Determine the [X, Y] coordinate at the center of the cell enclosing the given text.  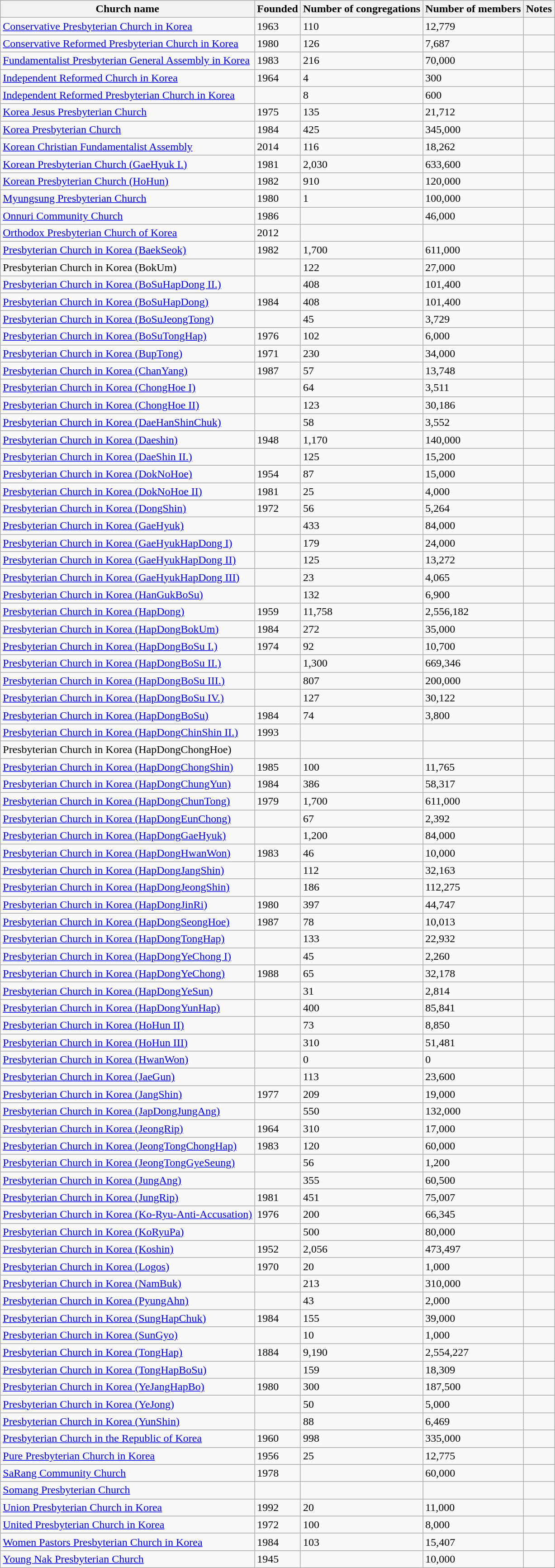
1978 [278, 1473]
10 [361, 1335]
11,765 [473, 767]
473,497 [473, 1249]
Presbyterian Church in the Republic of Korea [128, 1439]
500 [361, 1232]
8,850 [473, 1025]
Presbyterian Church in Korea (JeongTongGyeSeung) [128, 1163]
120,000 [473, 181]
2014 [278, 147]
1988 [278, 973]
135 [361, 112]
Presbyterian Church in Korea (HapDongGaeHyuk) [128, 836]
Onnuri Community Church [128, 216]
United Presbyterian Church in Korea [128, 1525]
46 [361, 853]
13,272 [473, 560]
Presbyterian Church in Korea (JaeGun) [128, 1077]
SaRang Community Church [128, 1473]
Presbyterian Church in Korea (HapDongBoSu I.) [128, 646]
Presbyterian Church in Korea (BupTong) [128, 353]
127 [361, 698]
Presbyterian Church in Korea (HapDongChongHoe) [128, 749]
120 [361, 1146]
34,000 [473, 353]
Founded [278, 9]
335,000 [473, 1439]
112 [361, 870]
Presbyterian Church in Korea (TongHap) [128, 1353]
Orthodox Presbyterian Church of Korea [128, 233]
103 [361, 1542]
4,000 [473, 491]
100,000 [473, 198]
Presbyterian Church in Korea (DokNoHoe) [128, 474]
Korean Presbyterian Church (GaeHyuk I.) [128, 164]
Presbyterian Church in Korea (HapDongYeChong) [128, 973]
Presbyterian Church in Korea (ChongHoe II) [128, 405]
Presbyterian Church in Korea (HapDongJangShin) [128, 870]
Presbyterian Church in Korea (DaeHanShinChuk) [128, 422]
1971 [278, 353]
58,317 [473, 784]
3,511 [473, 388]
Presbyterian Church in Korea (HapDongTongHap) [128, 939]
19,000 [473, 1094]
345,000 [473, 129]
Presbyterian Church in Korea (JeongRip) [128, 1129]
Presbyterian Church in Korea (NamBuk) [128, 1283]
18,309 [473, 1370]
2,554,227 [473, 1353]
5,000 [473, 1404]
Presbyterian Church in Korea (BoSuJeongTong) [128, 319]
35,000 [473, 629]
Presbyterian Church in Korea (DongShin) [128, 509]
998 [361, 1439]
23,600 [473, 1077]
7,687 [473, 43]
Presbyterian Church in Korea (HapDongJinRi) [128, 905]
1,170 [361, 439]
Women Pastors Presbyterian Church in Korea [128, 1542]
Korean Presbyterian Church (HoHun) [128, 181]
18,262 [473, 147]
102 [361, 336]
355 [361, 1180]
Pure Presbyterian Church in Korea [128, 1456]
Number of members [473, 9]
Presbyterian Church in Korea (HapDongChunTong) [128, 801]
Presbyterian Church in Korea (HapDongBoSu III.) [128, 681]
Presbyterian Church in Korea (JungAng) [128, 1180]
Presbyterian Church in Korea (HoHun III) [128, 1042]
Presbyterian Church in Korea (HapDongBoSu IV.) [128, 698]
67 [361, 819]
Conservative Presbyterian Church in Korea [128, 26]
3,729 [473, 319]
Presbyterian Church in Korea (KoRyuPa) [128, 1232]
122 [361, 267]
39,000 [473, 1318]
46,000 [473, 216]
2,814 [473, 991]
133 [361, 939]
Presbyterian Church in Korea (HapDong) [128, 612]
17,000 [473, 1129]
123 [361, 405]
1986 [278, 216]
Independent Reformed Church in Korea [128, 78]
1970 [278, 1266]
51,481 [473, 1042]
50 [361, 1404]
6,000 [473, 336]
8 [361, 95]
43 [361, 1301]
216 [361, 61]
80,000 [473, 1232]
200,000 [473, 681]
179 [361, 543]
2,000 [473, 1301]
200 [361, 1215]
Presbyterian Church in Korea (JeongTongChongHap) [128, 1146]
Presbyterian Church in Korea (TongHapBoSu) [128, 1370]
2012 [278, 233]
58 [361, 422]
116 [361, 147]
132,000 [473, 1111]
1977 [278, 1094]
87 [361, 474]
27,000 [473, 267]
85,841 [473, 1008]
633,600 [473, 164]
11,758 [361, 612]
66,345 [473, 1215]
Presbyterian Church in Korea (BoSuHapDong II.) [128, 285]
272 [361, 629]
24,000 [473, 543]
Presbyterian Church in Korea (YeJangHapBo) [128, 1387]
600 [473, 95]
310,000 [473, 1283]
Somang Presbyterian Church [128, 1490]
1945 [278, 1559]
30,186 [473, 405]
Number of congregations [361, 9]
57 [361, 371]
4 [361, 78]
Presbyterian Church in Korea (Koshin) [128, 1249]
Presbyterian Church in Korea (GaeHyukHapDong II) [128, 560]
910 [361, 181]
Presbyterian Church in Korea (HanGukBoSu) [128, 595]
Presbyterian Church in Korea (HapDongSeongHoe) [128, 922]
Presbyterian Church in Korea (BokUm) [128, 267]
209 [361, 1094]
2,260 [473, 956]
15,200 [473, 457]
1956 [278, 1456]
Presbyterian Church in Korea (HoHun II) [128, 1025]
12,775 [473, 1456]
Presbyterian Church in Korea (Ko-Ryu-Anti-Accusation) [128, 1215]
Presbyterian Church in Korea (Daeshin) [128, 439]
6,900 [473, 595]
Presbyterian Church in Korea (HapDongYeChong I) [128, 956]
Presbyterian Church in Korea (PyungAhn) [128, 1301]
92 [361, 646]
Presbyterian Church in Korea (BoSuHapDong) [128, 302]
397 [361, 905]
400 [361, 1008]
Presbyterian Church in Korea (HwanWon) [128, 1060]
Presbyterian Church in Korea (HapDongHwanWon) [128, 853]
Presbyterian Church in Korea (JungRip) [128, 1197]
1992 [278, 1507]
1 [361, 198]
31 [361, 991]
550 [361, 1111]
Presbyterian Church in Korea (HapDongBokUm) [128, 629]
Presbyterian Church in Korea (SunGyo) [128, 1335]
807 [361, 681]
75,007 [473, 1197]
Presbyterian Church in Korea (ChongHoe I) [128, 388]
Presbyterian Church in Korea (BaekSeok) [128, 250]
Presbyterian Church in Korea (HapDongBoSu II.) [128, 663]
Presbyterian Church in Korea (ChanYang) [128, 371]
2,392 [473, 819]
2,030 [361, 164]
451 [361, 1197]
669,346 [473, 663]
44,747 [473, 905]
9,190 [361, 1353]
64 [361, 388]
1948 [278, 439]
1975 [278, 112]
Union Presbyterian Church in Korea [128, 1507]
140,000 [473, 439]
4,065 [473, 577]
1884 [278, 1353]
Presbyterian Church in Korea (GaeHyukHapDong III) [128, 577]
Presbyterian Church in Korea (JangShin) [128, 1094]
Fundamentalist Presbyterian General Assembly in Korea [128, 61]
Korean Christian Fundamentalist Assembly [128, 147]
32,163 [473, 870]
Presbyterian Church in Korea (HapDongBoSu) [128, 715]
159 [361, 1370]
Independent Reformed Presbyterian Church in Korea [128, 95]
74 [361, 715]
Presbyterian Church in Korea (SungHapChuk) [128, 1318]
1952 [278, 1249]
8,000 [473, 1525]
186 [361, 887]
13,748 [473, 371]
Korea Presbyterian Church [128, 129]
Presbyterian Church in Korea (HapDongJeongShin) [128, 887]
113 [361, 1077]
Presbyterian Church in Korea (HapDongEunChong) [128, 819]
3,552 [473, 422]
Korea Jesus Presbyterian Church [128, 112]
112,275 [473, 887]
Presbyterian Church in Korea (HapDongChinShin II.) [128, 732]
78 [361, 922]
1,300 [361, 663]
Presbyterian Church in Korea (DokNoHoe II) [128, 491]
1963 [278, 26]
32,178 [473, 973]
1954 [278, 474]
73 [361, 1025]
15,000 [473, 474]
Presbyterian Church in Korea (BoSuTongHap) [128, 336]
Church name [128, 9]
425 [361, 129]
155 [361, 1318]
3,800 [473, 715]
60,500 [473, 1180]
22,932 [473, 939]
Presbyterian Church in Korea (YeJong) [128, 1404]
110 [361, 26]
386 [361, 784]
Presbyterian Church in Korea (HapDongYeSun) [128, 991]
Presbyterian Church in Korea (HapDongYunHap) [128, 1008]
Presbyterian Church in Korea (DaeShin II.) [128, 457]
Presbyterian Church in Korea (Logos) [128, 1266]
1979 [278, 801]
5,264 [473, 509]
Myungsung Presbyterian Church [128, 198]
88 [361, 1421]
1960 [278, 1439]
230 [361, 353]
65 [361, 973]
Presbyterian Church in Korea (HapDongChongShin) [128, 767]
1974 [278, 646]
Young Nak Presbyterian Church [128, 1559]
Presbyterian Church in Korea (GaeHyukHapDong I) [128, 543]
Presbyterian Church in Korea (GaeHyuk) [128, 526]
15,407 [473, 1542]
70,000 [473, 61]
12,779 [473, 26]
Notes [539, 9]
2,056 [361, 1249]
11,000 [473, 1507]
1959 [278, 612]
Presbyterian Church in Korea (HapDongChungYun) [128, 784]
187,500 [473, 1387]
23 [361, 577]
Conservative Reformed Presbyterian Church in Korea [128, 43]
Presbyterian Church in Korea (JapDongJungAng) [128, 1111]
132 [361, 595]
10,013 [473, 922]
21,712 [473, 112]
433 [361, 526]
213 [361, 1283]
10,700 [473, 646]
126 [361, 43]
30,122 [473, 698]
2,556,182 [473, 612]
1985 [278, 767]
6,469 [473, 1421]
Presbyterian Church in Korea (YunShin) [128, 1421]
1993 [278, 732]
